Return the (X, Y) coordinate for the center point of the cell that contains the specified text.  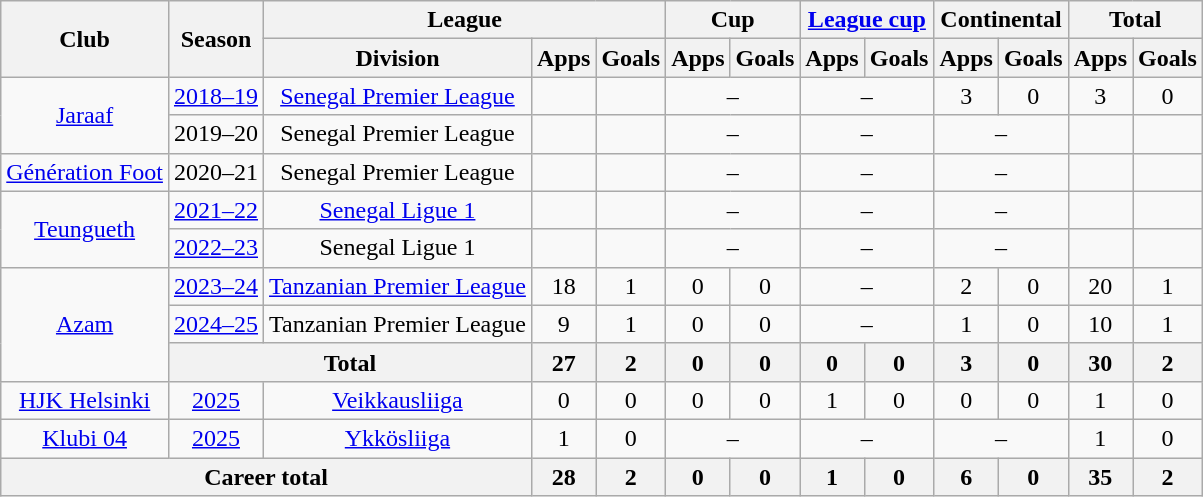
10 (1100, 324)
Veikkausliiga (398, 400)
Career total (266, 477)
2022–23 (216, 248)
18 (563, 286)
30 (1100, 362)
Jaraaf (85, 115)
2021–22 (216, 210)
Club (85, 39)
Teungueth (85, 229)
Azam (85, 324)
9 (563, 324)
HJK Helsinki (85, 400)
Klubi 04 (85, 438)
27 (563, 362)
Season (216, 39)
20 (1100, 286)
Cup (733, 20)
Génération Foot (85, 172)
35 (1100, 477)
2020–21 (216, 172)
League (465, 20)
28 (563, 477)
Continental (1001, 20)
2024–25 (216, 324)
Ykkösliiga (398, 438)
2018–19 (216, 96)
Division (398, 58)
2023–24 (216, 286)
6 (966, 477)
League cup (867, 20)
2019–20 (216, 134)
